Pinpoint the cell where the given text exists, returning its (X, Y) midpoint coordinate. 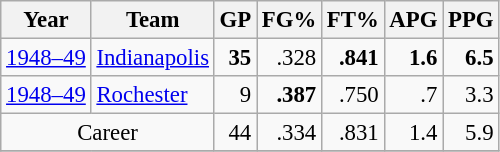
.831 (354, 133)
1.6 (414, 58)
PPG (471, 20)
3.3 (471, 95)
5.9 (471, 133)
.328 (290, 58)
.750 (354, 95)
Indianapolis (152, 58)
Rochester (152, 95)
Team (152, 20)
44 (235, 133)
Career (108, 133)
.841 (354, 58)
FG% (290, 20)
GP (235, 20)
.387 (290, 95)
.7 (414, 95)
FT% (354, 20)
9 (235, 95)
35 (235, 58)
.334 (290, 133)
APG (414, 20)
1.4 (414, 133)
Year (46, 20)
6.5 (471, 58)
